From the cell containing the given text, extract its center point as [X, Y] coordinate. 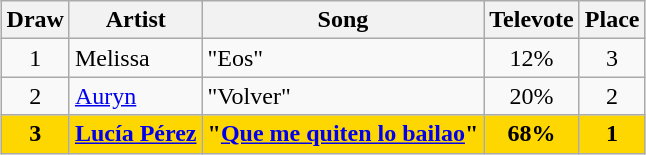
"Que me quiten lo bailao" [343, 134]
12% [532, 58]
68% [532, 134]
Draw [35, 20]
"Volver" [343, 96]
Artist [136, 20]
"Eos" [343, 58]
Song [343, 20]
Melissa [136, 58]
Televote [532, 20]
Auryn [136, 96]
Lucía Pérez [136, 134]
20% [532, 96]
Place [612, 20]
